From the cell containing the given text, extract its center point as (x, y) coordinate. 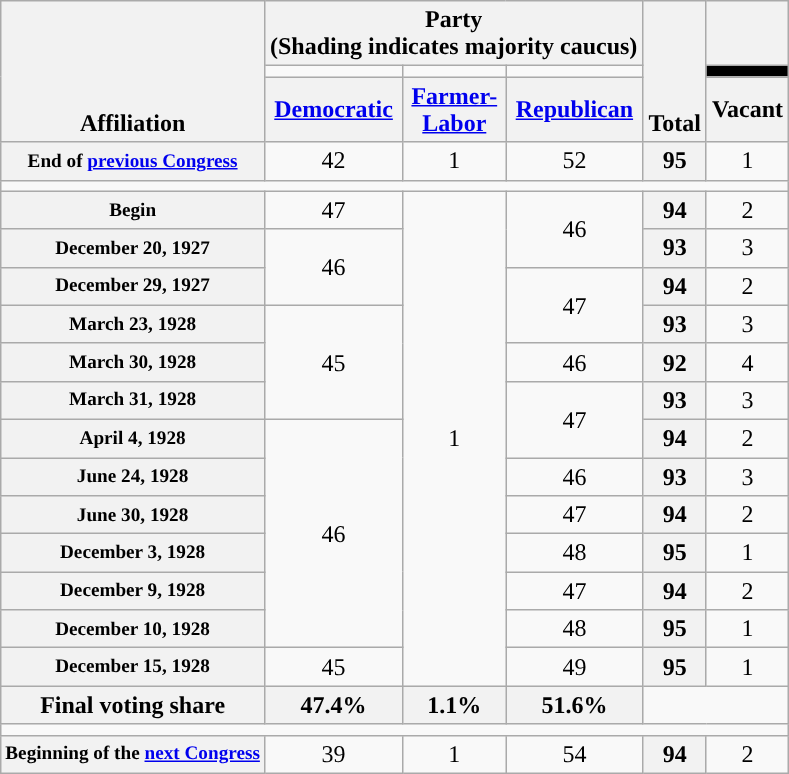
Party (Shading indicates majority caucus) (453, 34)
92 (675, 362)
December 15, 1928 (133, 667)
Farmer-Labor (454, 110)
Total (675, 72)
Affiliation (133, 72)
June 24, 1928 (133, 477)
June 30, 1928 (133, 515)
Beginning of the next Congress (133, 754)
51.6% (574, 705)
47.4% (333, 705)
December 29, 1927 (133, 286)
March 31, 1928 (133, 400)
54 (574, 754)
December 3, 1928 (133, 553)
December 9, 1928 (133, 591)
Vacant (747, 110)
December 10, 1928 (133, 629)
4 (747, 362)
March 23, 1928 (133, 324)
Begin (133, 210)
Final voting share (133, 705)
Democratic (333, 110)
March 30, 1928 (133, 362)
December 20, 1927 (133, 248)
42 (333, 161)
52 (574, 161)
April 4, 1928 (133, 438)
Republican (574, 110)
End of previous Congress (133, 161)
49 (574, 667)
39 (333, 754)
1.1% (454, 705)
